Determine the (x, y) coordinate at the center of the cell enclosing the given text.  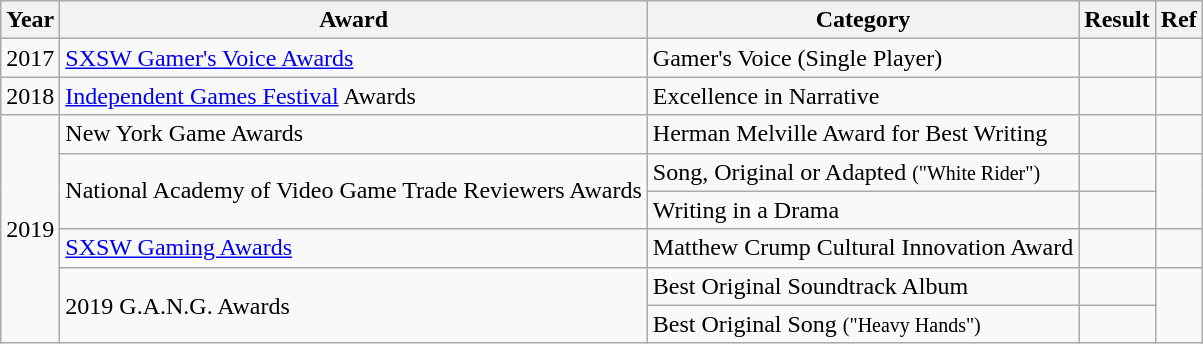
Year (30, 20)
2019 (30, 229)
Gamer's Voice (Single Player) (862, 58)
Herman Melville Award for Best Writing (862, 134)
Writing in a Drama (862, 210)
2018 (30, 96)
National Academy of Video Game Trade Reviewers Awards (354, 191)
New York Game Awards (354, 134)
SXSW Gamer's Voice Awards (354, 58)
Song, Original or Adapted ("White Rider") (862, 172)
Matthew Crump Cultural Innovation Award (862, 248)
2019 G.A.N.G. Awards (354, 305)
SXSW Gaming Awards (354, 248)
Award (354, 20)
Result (1117, 20)
Independent Games Festival Awards (354, 96)
Best Original Soundtrack Album (862, 286)
Best Original Song ("Heavy Hands") (862, 324)
2017 (30, 58)
Excellence in Narrative (862, 96)
Category (862, 20)
Ref (1178, 20)
